Identify which cell holds the provided text, then report its (x, y) central coordinate. 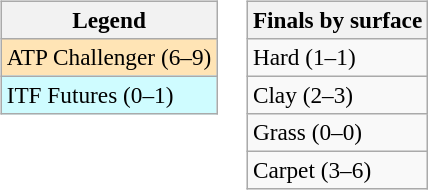
Legend (108, 20)
Hard (1–1) (337, 57)
Clay (2–3) (337, 95)
ATP Challenger (6–9) (108, 57)
Finals by surface (337, 20)
Carpet (3–6) (337, 171)
Grass (0–0) (337, 133)
ITF Futures (0–1) (108, 95)
